Find where the given text appears and provide that cell's center as [x, y] coordinate. 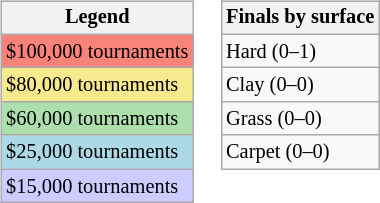
Hard (0–1) [300, 51]
$60,000 tournaments [97, 119]
Clay (0–0) [300, 85]
Finals by surface [300, 18]
Carpet (0–0) [300, 152]
$100,000 tournaments [97, 51]
Grass (0–0) [300, 119]
$25,000 tournaments [97, 152]
$15,000 tournaments [97, 186]
$80,000 tournaments [97, 85]
Legend [97, 18]
